Extract the (X, Y) coordinate from the center of the cell holding the provided text.  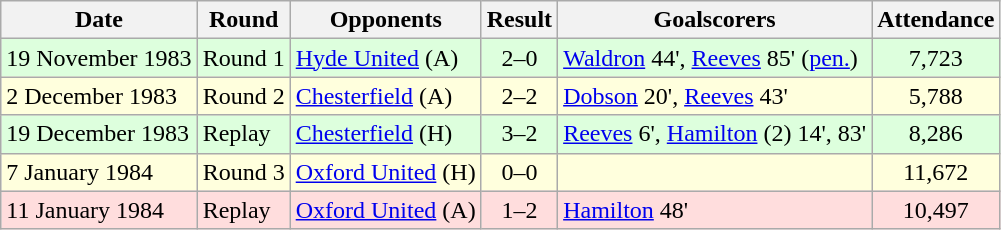
Result (519, 20)
Opponents (386, 20)
Oxford United (A) (386, 210)
Hyde United (A) (386, 58)
Waldron 44', Reeves 85' (pen.) (715, 58)
Round 3 (244, 172)
2–2 (519, 96)
0–0 (519, 172)
Dobson 20', Reeves 43' (715, 96)
2 December 1983 (99, 96)
7 January 1984 (99, 172)
1–2 (519, 210)
Hamilton 48' (715, 210)
19 November 1983 (99, 58)
8,286 (936, 134)
5,788 (936, 96)
Date (99, 20)
Goalscorers (715, 20)
Round 1 (244, 58)
11,672 (936, 172)
3–2 (519, 134)
Reeves 6', Hamilton (2) 14', 83' (715, 134)
10,497 (936, 210)
Attendance (936, 20)
19 December 1983 (99, 134)
2–0 (519, 58)
Oxford United (H) (386, 172)
Round 2 (244, 96)
Round (244, 20)
11 January 1984 (99, 210)
Chesterfield (A) (386, 96)
7,723 (936, 58)
Chesterfield (H) (386, 134)
